From the cell containing the given text, extract its center point as [X, Y] coordinate. 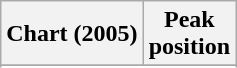
Peakposition [189, 34]
Chart (2005) [72, 34]
